Detect which cell encompasses the target text, then output its [X, Y] center coordinate. 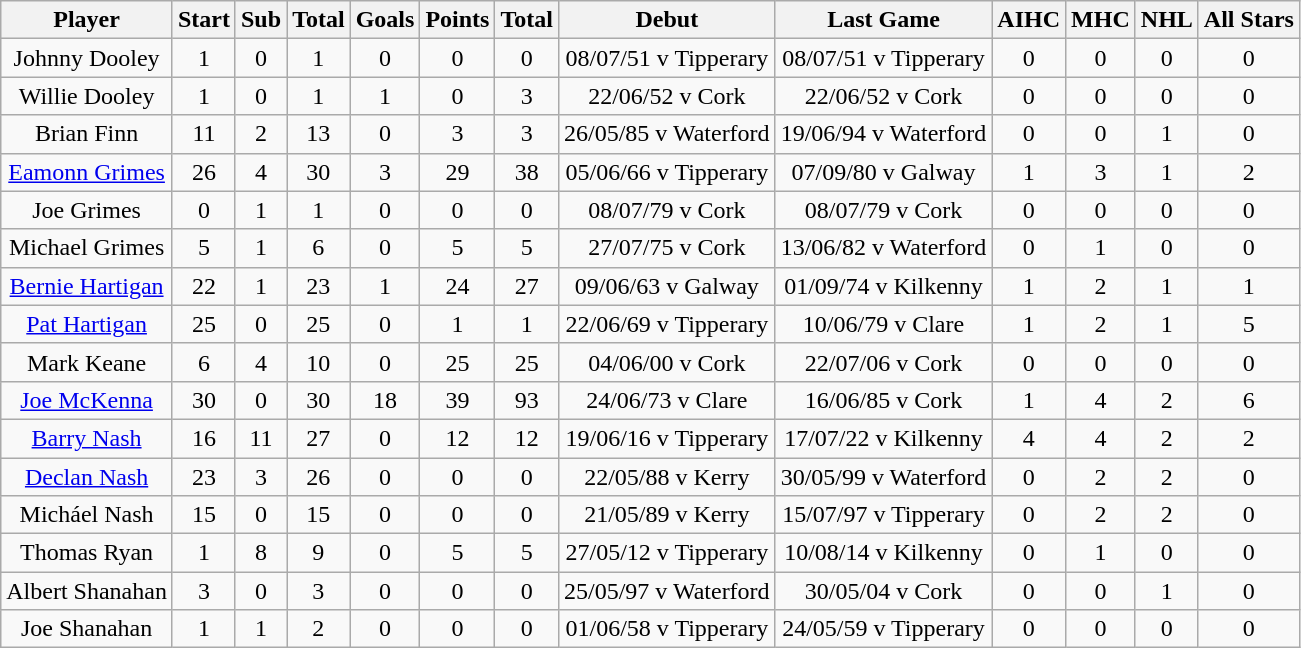
8 [260, 553]
01/06/58 v Tipperary [666, 629]
Points [458, 20]
Goals [385, 20]
09/06/63 v Galway [666, 286]
15/07/97 v Tipperary [884, 515]
24/06/73 v Clare [666, 400]
39 [458, 400]
10 [319, 362]
13 [319, 134]
22/07/06 v Cork [884, 362]
MHC [1101, 20]
22/05/88 v Kerry [666, 477]
27/05/12 v Tipperary [666, 553]
Barry Nash [87, 438]
Micháel Nash [87, 515]
18 [385, 400]
19/06/16 v Tipperary [666, 438]
19/06/94 v Waterford [884, 134]
24 [458, 286]
21/05/89 v Kerry [666, 515]
Michael Grimes [87, 248]
13/06/82 v Waterford [884, 248]
38 [527, 172]
Mark Keane [87, 362]
Bernie Hartigan [87, 286]
30/05/99 v Waterford [884, 477]
Debut [666, 20]
17/07/22 v Kilkenny [884, 438]
9 [319, 553]
NHL [1166, 20]
16 [204, 438]
All Stars [1248, 20]
05/06/66 v Tipperary [666, 172]
Brian Finn [87, 134]
Joe Grimes [87, 210]
Declan Nash [87, 477]
25/05/97 v Waterford [666, 591]
Albert Shanahan [87, 591]
04/06/00 v Cork [666, 362]
22/06/69 v Tipperary [666, 324]
27/07/75 v Cork [666, 248]
30/05/04 v Cork [884, 591]
Joe Shanahan [87, 629]
Willie Dooley [87, 96]
Last Game [884, 20]
22 [204, 286]
07/09/80 v Galway [884, 172]
10/08/14 v Kilkenny [884, 553]
93 [527, 400]
Eamonn Grimes [87, 172]
10/06/79 v Clare [884, 324]
AIHC [1029, 20]
01/09/74 v Kilkenny [884, 286]
26/05/85 v Waterford [666, 134]
29 [458, 172]
24/05/59 v Tipperary [884, 629]
Player [87, 20]
Joe McKenna [87, 400]
Thomas Ryan [87, 553]
Johnny Dooley [87, 58]
Sub [260, 20]
Start [204, 20]
16/06/85 v Cork [884, 400]
Pat Hartigan [87, 324]
